Find where the given text appears and provide that cell's center as (x, y) coordinate. 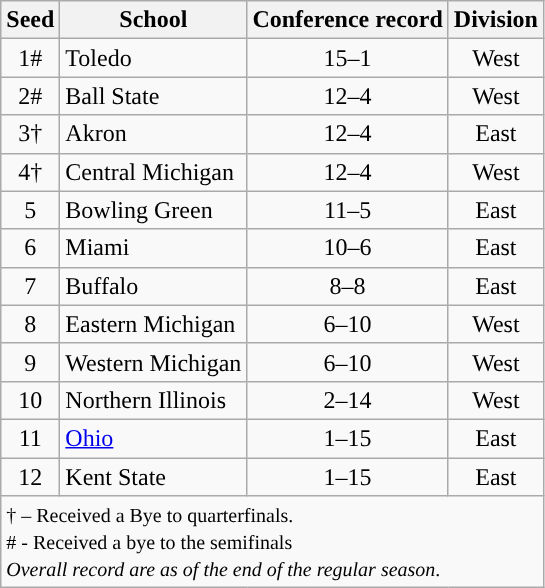
9 (30, 362)
11–5 (348, 210)
3† (30, 134)
7 (30, 286)
Division (496, 20)
Northern Illinois (154, 400)
1# (30, 58)
10–6 (348, 248)
8 (30, 324)
15–1 (348, 58)
5 (30, 210)
Bowling Green (154, 210)
11 (30, 438)
6 (30, 248)
Ohio (154, 438)
School (154, 20)
Miami (154, 248)
Kent State (154, 477)
2–14 (348, 400)
Seed (30, 20)
Buffalo (154, 286)
Akron (154, 134)
† – Received a Bye to quarterfinals.# - Received a bye to the semifinals Overall record are as of the end of the regular season. (272, 542)
Conference record (348, 20)
Ball State (154, 96)
8–8 (348, 286)
Western Michigan (154, 362)
Central Michigan (154, 172)
2# (30, 96)
Eastern Michigan (154, 324)
10 (30, 400)
12 (30, 477)
4† (30, 172)
Toledo (154, 58)
